Pinpoint the cell where the given text exists, returning its (X, Y) midpoint coordinate. 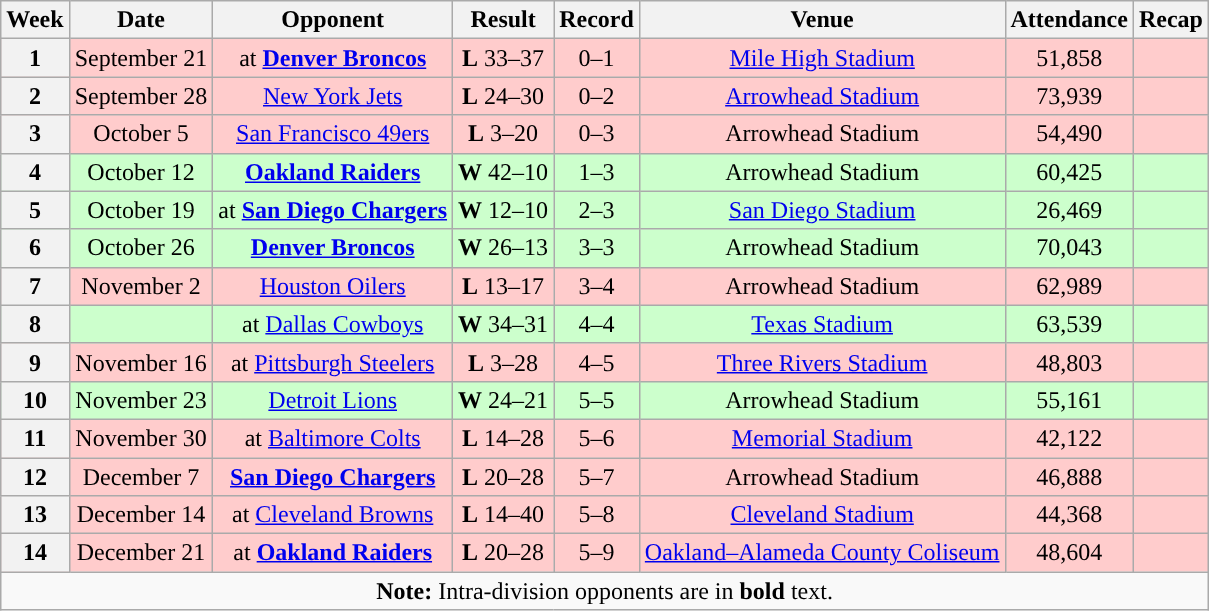
L 13–17 (504, 286)
62,989 (1069, 286)
W 42–10 (504, 172)
0–3 (597, 134)
at Denver Broncos (333, 58)
1 (35, 58)
5–8 (597, 515)
60,425 (1069, 172)
8 (35, 324)
3 (35, 134)
48,604 (1069, 553)
Venue (822, 20)
L 3–20 (504, 134)
Cleveland Stadium (822, 515)
November 2 (141, 286)
13 (35, 515)
Note: Intra-division opponents are in bold text. (605, 591)
63,539 (1069, 324)
L 33–37 (504, 58)
55,161 (1069, 400)
2 (35, 96)
0–2 (597, 96)
70,043 (1069, 248)
October 26 (141, 248)
at San Diego Chargers (333, 210)
5 (35, 210)
L 14–40 (504, 515)
12 (35, 477)
46,888 (1069, 477)
at Baltimore Colts (333, 438)
Recap (1170, 20)
Houston Oilers (333, 286)
Attendance (1069, 20)
4 (35, 172)
5–6 (597, 438)
Oakland–Alameda County Coliseum (822, 553)
Result (504, 20)
October 12 (141, 172)
September 21 (141, 58)
November 16 (141, 362)
December 21 (141, 553)
9 (35, 362)
Mile High Stadium (822, 58)
51,858 (1069, 58)
Memorial Stadium (822, 438)
2–3 (597, 210)
Date (141, 20)
December 7 (141, 477)
October 5 (141, 134)
44,368 (1069, 515)
5–5 (597, 400)
Record (597, 20)
10 (35, 400)
7 (35, 286)
Week (35, 20)
October 19 (141, 210)
3–3 (597, 248)
11 (35, 438)
54,490 (1069, 134)
Three Rivers Stadium (822, 362)
73,939 (1069, 96)
W 34–31 (504, 324)
4–5 (597, 362)
14 (35, 553)
26,469 (1069, 210)
December 14 (141, 515)
September 28 (141, 96)
42,122 (1069, 438)
4–4 (597, 324)
San Diego Stadium (822, 210)
New York Jets (333, 96)
at Dallas Cowboys (333, 324)
Texas Stadium (822, 324)
Oakland Raiders (333, 172)
W 26–13 (504, 248)
Denver Broncos (333, 248)
November 23 (141, 400)
Detroit Lions (333, 400)
November 30 (141, 438)
L 24–30 (504, 96)
San Francisco 49ers (333, 134)
48,803 (1069, 362)
W 24–21 (504, 400)
L 14–28 (504, 438)
0–1 (597, 58)
3–4 (597, 286)
at Pittsburgh Steelers (333, 362)
W 12–10 (504, 210)
at Oakland Raiders (333, 553)
5–7 (597, 477)
San Diego Chargers (333, 477)
L 3–28 (504, 362)
1–3 (597, 172)
5–9 (597, 553)
Opponent (333, 20)
6 (35, 248)
at Cleveland Browns (333, 515)
